Find where the given text appears and provide that cell's center as (X, Y) coordinate. 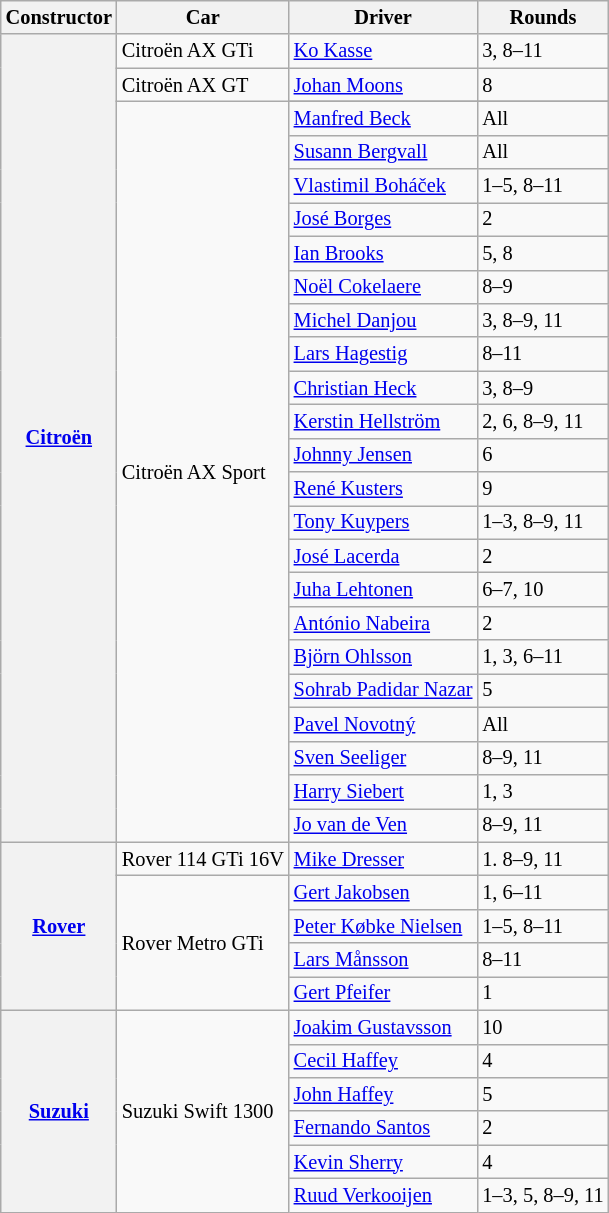
Citroën AX GT (203, 85)
René Kusters (384, 489)
Rounds (542, 17)
Vlastimil Boháček (384, 186)
Rover (59, 926)
António Nabeira (384, 623)
Citroën AX Sport (203, 471)
Citroën AX GTi (203, 51)
Johnny Jensen (384, 455)
Noël Cokelaere (384, 287)
Driver (384, 17)
Christian Heck (384, 388)
Rover Metro GTi (203, 942)
José Borges (384, 219)
Tony Kuypers (384, 522)
3, 8–11 (542, 51)
Citroën (59, 438)
Gert Jakobsen (384, 892)
6 (542, 455)
Fernando Santos (384, 1128)
Rover 114 GTi 16V (203, 859)
Johan Moons (384, 85)
Jo van de Ven (384, 825)
Ko Kasse (384, 51)
Ruud Verkooijen (384, 1195)
5, 8 (542, 253)
Susann Bergvall (384, 152)
1–3, 8–9, 11 (542, 522)
1 (542, 993)
Suzuki Swift 1300 (203, 1111)
Kevin Sherry (384, 1162)
8–9 (542, 287)
6–7, 10 (542, 589)
John Haffey (384, 1094)
1, 3, 6–11 (542, 657)
Ian Brooks (384, 253)
Constructor (59, 17)
Sven Seeliger (384, 758)
Gert Pfeifer (384, 993)
Lars Månsson (384, 960)
Joakim Gustavsson (384, 1027)
10 (542, 1027)
1, 6–11 (542, 892)
Pavel Novotný (384, 724)
Peter Købke Nielsen (384, 926)
Michel Danjou (384, 320)
3, 8–9 (542, 388)
1. 8–9, 11 (542, 859)
Car (203, 17)
Sohrab Padidar Nazar (384, 690)
Harry Siebert (384, 791)
1, 3 (542, 791)
Mike Dresser (384, 859)
Suzuki (59, 1111)
3, 8–9, 11 (542, 320)
9 (542, 489)
8 (542, 85)
Juha Lehtonen (384, 589)
Manfred Beck (384, 118)
Lars Hagestig (384, 354)
Cecil Haffey (384, 1061)
1–3, 5, 8–9, 11 (542, 1195)
Björn Ohlsson (384, 657)
Kerstin Hellström (384, 421)
José Lacerda (384, 556)
2, 6, 8–9, 11 (542, 421)
